Output the [x, y] coordinate of the center of the cell containing the given text.  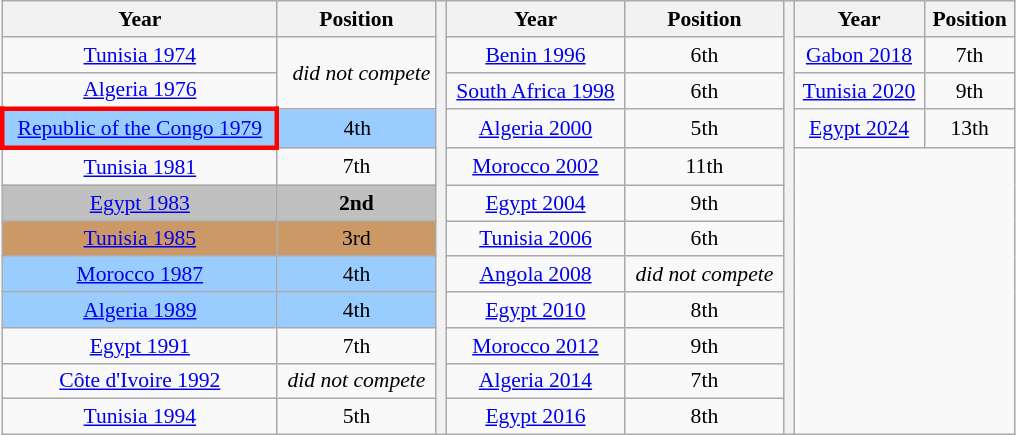
Tunisia 1994 [140, 417]
2nd [356, 203]
Algeria 2014 [536, 381]
Tunisia 1974 [140, 55]
3rd [356, 239]
Egypt 2010 [536, 310]
Tunisia 1985 [140, 239]
Gabon 2018 [860, 55]
Egypt 2024 [860, 130]
Egypt 1991 [140, 346]
South Africa 1998 [536, 90]
Algeria 2000 [536, 130]
Benin 1996 [536, 55]
Tunisia 2006 [536, 239]
Egypt 1983 [140, 203]
Angola 2008 [536, 275]
Côte d'Ivoire 1992 [140, 381]
Republic of the Congo 1979 [140, 130]
Morocco 2002 [536, 166]
Tunisia 1981 [140, 166]
Algeria 1989 [140, 310]
Egypt 2004 [536, 203]
Tunisia 2020 [860, 90]
13th [970, 130]
Algeria 1976 [140, 90]
11th [704, 166]
Morocco 2012 [536, 346]
Morocco 1987 [140, 275]
Egypt 2016 [536, 417]
